Identify which cell holds the provided text, then report its (X, Y) central coordinate. 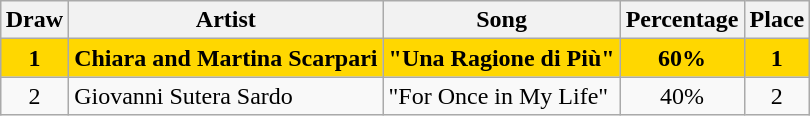
Draw (34, 20)
60% (682, 58)
Song (502, 20)
Percentage (682, 20)
"For Once in My Life" (502, 96)
Giovanni Sutera Sardo (226, 96)
Place (777, 20)
40% (682, 96)
"Una Ragione di Più" (502, 58)
Chiara and Martina Scarpari (226, 58)
Artist (226, 20)
